Locate the cell with the specified text and output its [X, Y] center coordinate. 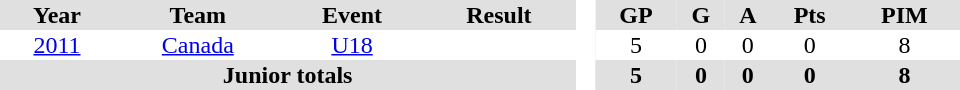
Team [198, 15]
Pts [810, 15]
Event [352, 15]
2011 [57, 45]
A [748, 15]
Result [498, 15]
U18 [352, 45]
Junior totals [288, 75]
Year [57, 15]
PIM [904, 15]
G [701, 15]
GP [636, 15]
Canada [198, 45]
